Locate the cell with the specified text and output its [x, y] center coordinate. 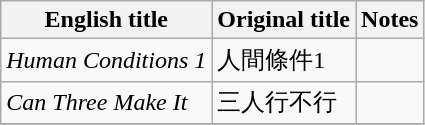
Human Conditions 1 [106, 60]
Notes [390, 20]
English title [106, 20]
Can Three Make It [106, 102]
人間條件1 [284, 60]
三人行不行 [284, 102]
Original title [284, 20]
